Identify which cell holds the provided text, then report its (X, Y) central coordinate. 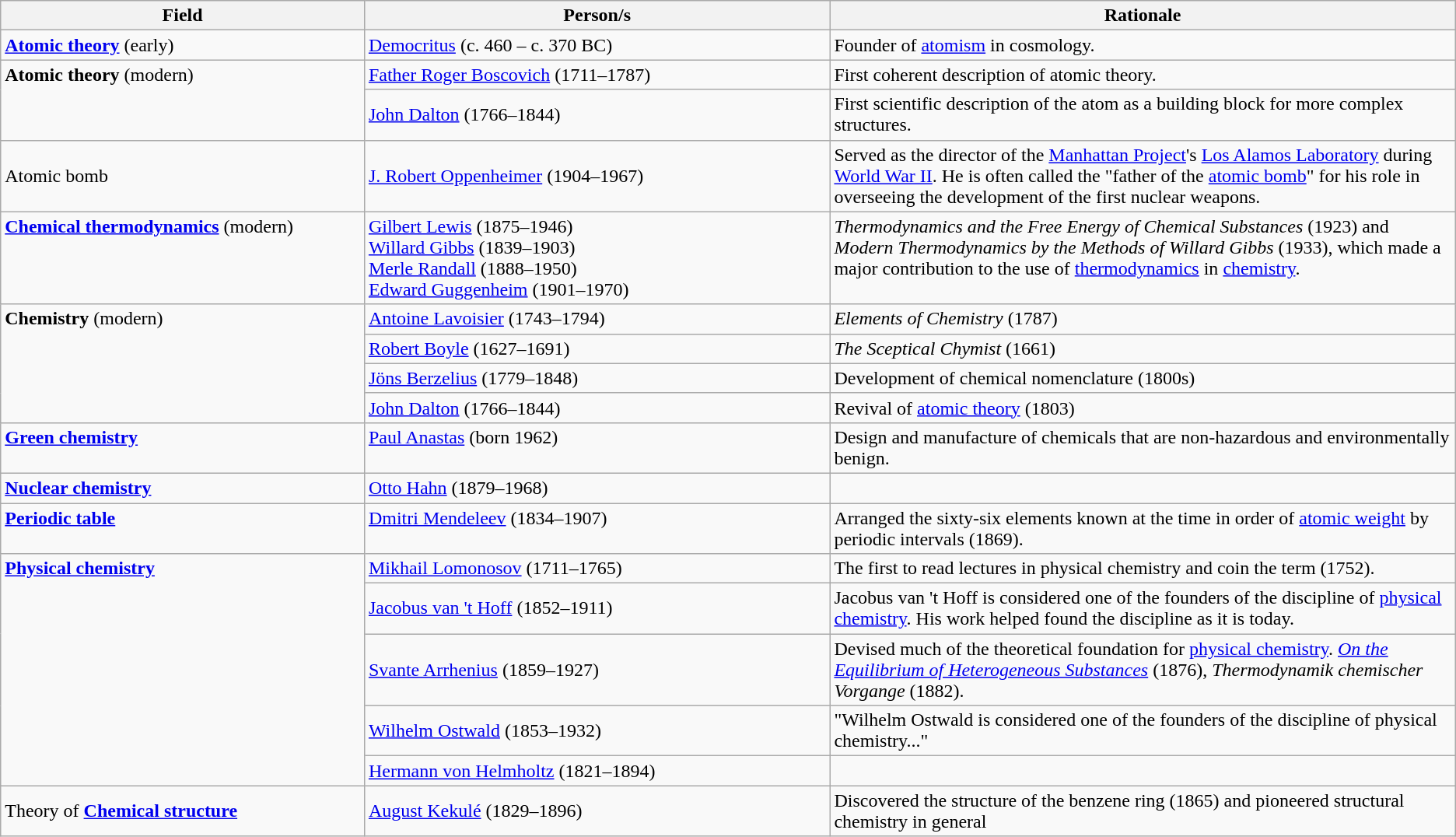
Mikhail Lomonosov (1711–1765) (597, 569)
Svante Arrhenius (1859–1927) (597, 670)
Person/s (597, 16)
Development of chemical nomenclature (1800s) (1143, 378)
First scientific description of the atom as a building block for more complex structures. (1143, 115)
Chemistry (modern) (183, 363)
Hermann von Helmholtz (1821–1894) (597, 771)
Rationale (1143, 16)
Atomic theory (early) (183, 45)
The Sceptical Chymist (1661) (1143, 348)
Paul Anastas (born 1962) (597, 448)
First coherent description of atomic theory. (1143, 75)
August Kekulé (1829–1896) (597, 811)
Father Roger Boscovich (1711–1787) (597, 75)
Arranged the sixty-six elements known at the time in order of atomic weight by periodic intervals (1869). (1143, 527)
Green chemistry (183, 448)
Revival of atomic theory (1803) (1143, 408)
The first to read lectures in physical chemistry and coin the term (1752). (1143, 569)
Elements of Chemistry (1787) (1143, 319)
Wilhelm Ostwald (1853–1932) (597, 731)
Antoine Lavoisier (1743–1794) (597, 319)
Atomic bomb (183, 176)
Gilbert Lewis (1875–1946)Willard Gibbs (1839–1903)Merle Randall (1888–1950)Edward Guggenheim (1901–1970) (597, 258)
Nuclear chemistry (183, 488)
Design and manufacture of chemicals that are non-hazardous and environmentally benign. (1143, 448)
Otto Hahn (1879–1968) (597, 488)
Dmitri Mendeleev (1834–1907) (597, 527)
Discovered the structure of the benzene ring (1865) and pioneered structural chemistry in general (1143, 811)
Atomic theory (modern) (183, 100)
J. Robert Oppenheimer (1904–1967) (597, 176)
Jacobus van 't Hoff is considered one of the founders of the discipline of physical chemistry. His work helped found the discipline as it is today. (1143, 608)
Jacobus van 't Hoff (1852–1911) (597, 608)
Robert Boyle (1627–1691) (597, 348)
"Wilhelm Ostwald is considered one of the founders of the discipline of physical chemistry..." (1143, 731)
Theory of Chemical structure (183, 811)
Founder of atomism in cosmology. (1143, 45)
Democritus (c. 460 – c. 370 BC) (597, 45)
Chemical thermodynamics (modern) (183, 258)
Jöns Berzelius (1779–1848) (597, 378)
Periodic table (183, 527)
Field (183, 16)
Physical chemistry (183, 670)
